Return [x, y] of the center of cell containing provided text 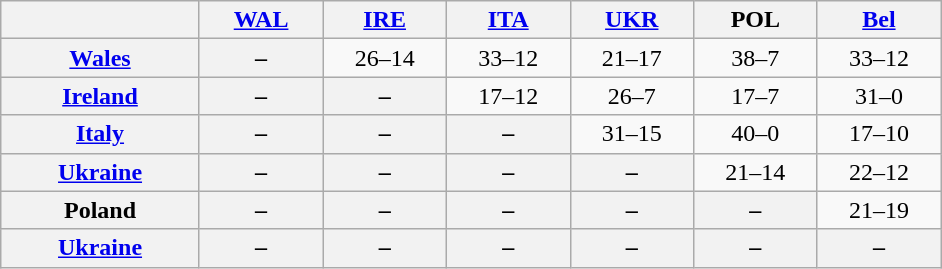
26–7 [632, 96]
Italy [100, 134]
31–0 [879, 96]
21–14 [756, 172]
26–14 [385, 58]
WAL [261, 20]
31–15 [632, 134]
Ireland [100, 96]
17–7 [756, 96]
IRE [385, 20]
40–0 [756, 134]
ITA [508, 20]
21–17 [632, 58]
38–7 [756, 58]
Poland [100, 210]
21–19 [879, 210]
Bel [879, 20]
22–12 [879, 172]
17–12 [508, 96]
Wales [100, 58]
POL [756, 20]
UKR [632, 20]
17–10 [879, 134]
